Pinpoint the cell where the given text exists, returning its [X, Y] midpoint coordinate. 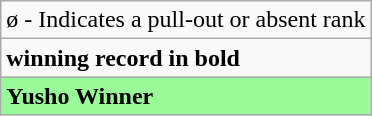
winning record in bold [186, 58]
Yusho Winner [186, 96]
ø - Indicates a pull-out or absent rank [186, 20]
